Find where the given text appears and provide that cell's center as [X, Y] coordinate. 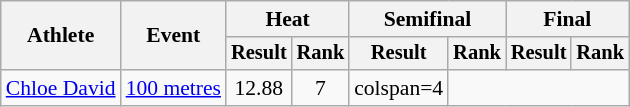
Athlete [61, 36]
Final [568, 19]
Heat [288, 19]
Chloe David [61, 88]
Semifinal [428, 19]
Event [174, 36]
7 [321, 88]
colspan=4 [398, 88]
100 metres [174, 88]
12.88 [259, 88]
